Identify which cell holds the provided text, then report its [x, y] central coordinate. 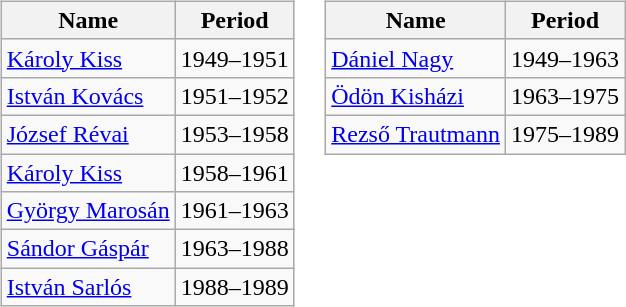
József Révai [88, 134]
Ödön Kisházi [416, 96]
István Kovács [88, 96]
Rezső Trautmann [416, 134]
1949–1963 [564, 58]
1961–1963 [234, 211]
1958–1961 [234, 173]
1963–1988 [234, 249]
1975–1989 [564, 134]
Dániel Nagy [416, 58]
1949–1951 [234, 58]
1951–1952 [234, 96]
1963–1975 [564, 96]
György Marosán [88, 211]
1953–1958 [234, 134]
István Sarlós [88, 287]
1988–1989 [234, 287]
Sándor Gáspár [88, 249]
